Return the (X, Y) coordinate for the center point of the cell that contains the specified text.  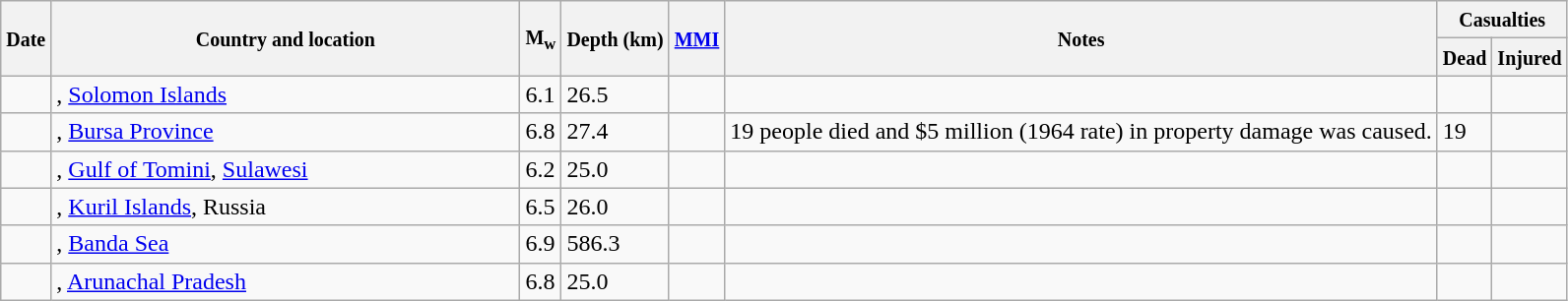
19 (1465, 132)
, Bursa Province (286, 132)
6.2 (541, 169)
19 people died and $5 million (1964 rate) in property damage was caused. (1081, 132)
Country and location (286, 38)
, Kuril Islands, Russia (286, 207)
Depth (km) (615, 38)
27.4 (615, 132)
, Gulf of Tomini, Sulawesi (286, 169)
26.5 (615, 94)
, Solomon Islands (286, 94)
Casualties (1502, 20)
6.5 (541, 207)
586.3 (615, 244)
Injured (1530, 57)
26.0 (615, 207)
Date (26, 38)
Notes (1081, 38)
6.9 (541, 244)
, Arunachal Pradesh (286, 281)
MMI (697, 38)
Dead (1465, 57)
, Banda Sea (286, 244)
6.1 (541, 94)
Mw (541, 38)
